From the cell containing the given text, extract its center point as (x, y) coordinate. 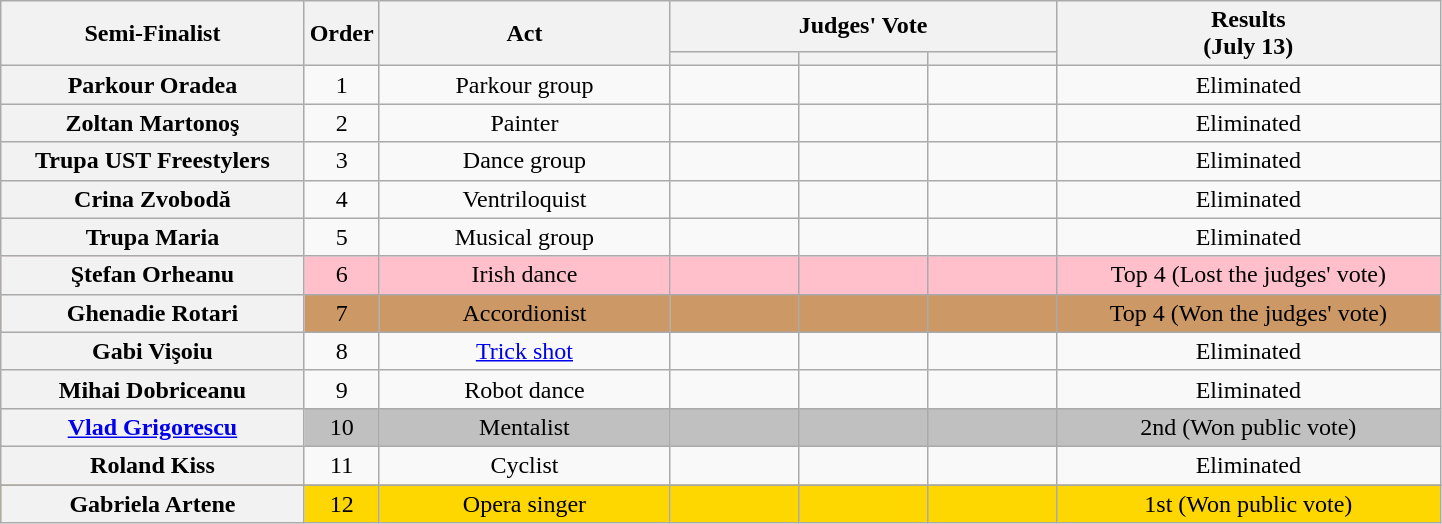
Judges' Vote (864, 26)
Mentalist (524, 427)
Ventriloquist (524, 199)
9 (342, 389)
Mihai Dobriceanu (152, 389)
Gabriela Artene (152, 503)
Trick shot (524, 351)
7 (342, 313)
Accordionist (524, 313)
3 (342, 161)
Trupa Maria (152, 237)
Act (524, 34)
Irish dance (524, 275)
Order (342, 34)
Painter (524, 123)
Ştefan Orheanu (152, 275)
8 (342, 351)
Top 4 (Lost the judges' vote) (1248, 275)
2 (342, 123)
2nd (Won public vote) (1248, 427)
Zoltan Martonoş (152, 123)
10 (342, 427)
Crina Zvobodă (152, 199)
1st (Won public vote) (1248, 503)
Ghenadie Rotari (152, 313)
Parkour group (524, 85)
Gabi Vişoiu (152, 351)
12 (342, 503)
Semi-Finalist (152, 34)
1 (342, 85)
4 (342, 199)
Trupa UST Freestylers (152, 161)
Opera singer (524, 503)
Results (July 13) (1248, 34)
Cyclist (524, 465)
Roland Kiss (152, 465)
6 (342, 275)
Musical group (524, 237)
Robot dance (524, 389)
Dance group (524, 161)
Parkour Oradea (152, 85)
Top 4 (Won the judges' vote) (1248, 313)
Vlad Grigorescu (152, 427)
11 (342, 465)
5 (342, 237)
